Detect which cell encompasses the target text, then output its (X, Y) center coordinate. 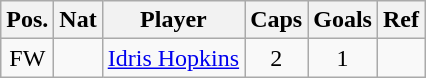
2 (276, 58)
Caps (276, 20)
1 (343, 58)
Pos. (28, 20)
Idris Hopkins (173, 58)
Goals (343, 20)
Ref (400, 20)
Nat (78, 20)
FW (28, 58)
Player (173, 20)
